Extract the [X, Y] coordinate from the center of the cell holding the provided text.  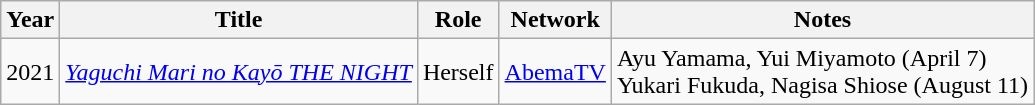
Yaguchi Mari no Kayō THE NIGHT [239, 72]
2021 [30, 72]
Title [239, 20]
Role [458, 20]
Year [30, 20]
Network [555, 20]
AbemaTV [555, 72]
Notes [822, 20]
Ayu Yamama, Yui Miyamoto (April 7)Yukari Fukuda, Nagisa Shiose (August 11) [822, 72]
Herself [458, 72]
